Locate the cell with the specified text and output its (x, y) center coordinate. 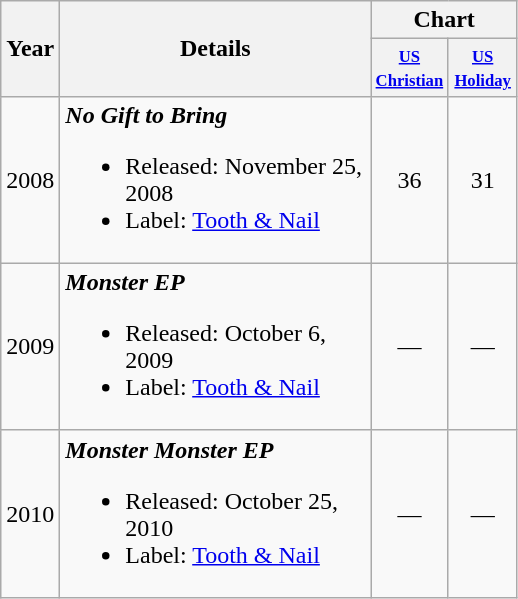
Monster Monster EPReleased: October 25, 2010Label: Tooth & Nail (216, 514)
Year (30, 49)
2010 (30, 514)
Chart (444, 20)
US Christian (410, 68)
US Holiday (482, 68)
36 (410, 180)
2008 (30, 180)
No Gift to BringReleased: November 25, 2008Label: Tooth & Nail (216, 180)
31 (482, 180)
2009 (30, 346)
Details (216, 49)
Monster EPReleased: October 6, 2009Label: Tooth & Nail (216, 346)
